Extract the (x, y) coordinate from the center of the cell holding the provided text.  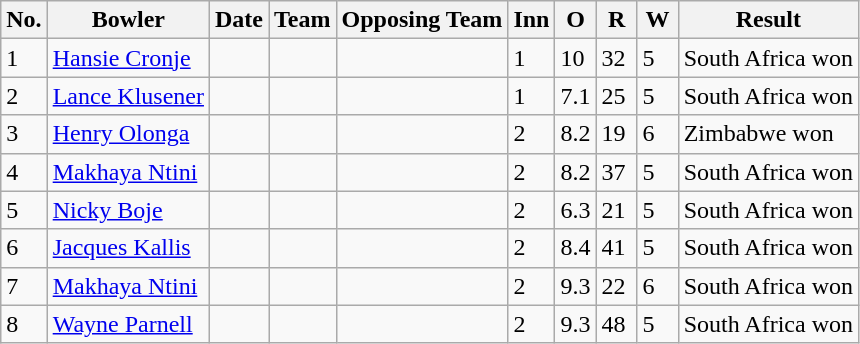
25 (616, 96)
Nicky Boje (128, 210)
8 (24, 324)
Date (238, 20)
Team (303, 20)
Jacques Kallis (128, 248)
7 (24, 286)
Wayne Parnell (128, 324)
Inn (532, 20)
41 (616, 248)
4 (24, 172)
Lance Klusener (128, 96)
Hansie Cronje (128, 58)
O (576, 20)
Zimbabwe won (768, 134)
No. (24, 20)
32 (616, 58)
37 (616, 172)
10 (576, 58)
Henry Olonga (128, 134)
19 (616, 134)
Result (768, 20)
R (616, 20)
6.3 (576, 210)
21 (616, 210)
3 (24, 134)
Bowler (128, 20)
22 (616, 286)
Opposing Team (422, 20)
48 (616, 324)
8.4 (576, 248)
W (658, 20)
7.1 (576, 96)
